Return the [X, Y] coordinate for the center point of the cell that contains the specified text.  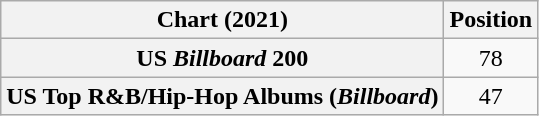
78 [491, 58]
US Top R&B/Hip-Hop Albums (Billboard) [222, 96]
US Billboard 200 [222, 58]
Chart (2021) [222, 20]
47 [491, 96]
Position [491, 20]
